Determine the [X, Y] coordinate at the center of the cell enclosing the given text.  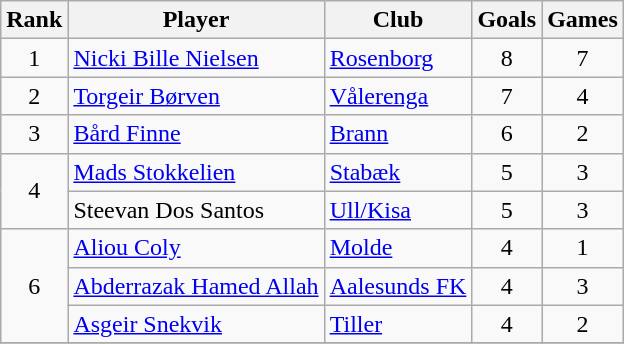
Player [196, 20]
Aalesunds FK [398, 286]
Games [583, 20]
Steevan Dos Santos [196, 210]
Asgeir Snekvik [196, 324]
Brann [398, 134]
8 [507, 58]
Rank [34, 20]
Vålerenga [398, 96]
Mads Stokkelien [196, 172]
Abderrazak Hamed Allah [196, 286]
Goals [507, 20]
Stabæk [398, 172]
Ull/Kisa [398, 210]
Bård Finne [196, 134]
Club [398, 20]
Tiller [398, 324]
Aliou Coly [196, 248]
Rosenborg [398, 58]
Nicki Bille Nielsen [196, 58]
Torgeir Børven [196, 96]
Molde [398, 248]
